Return (X, Y) of the center of cell containing provided text 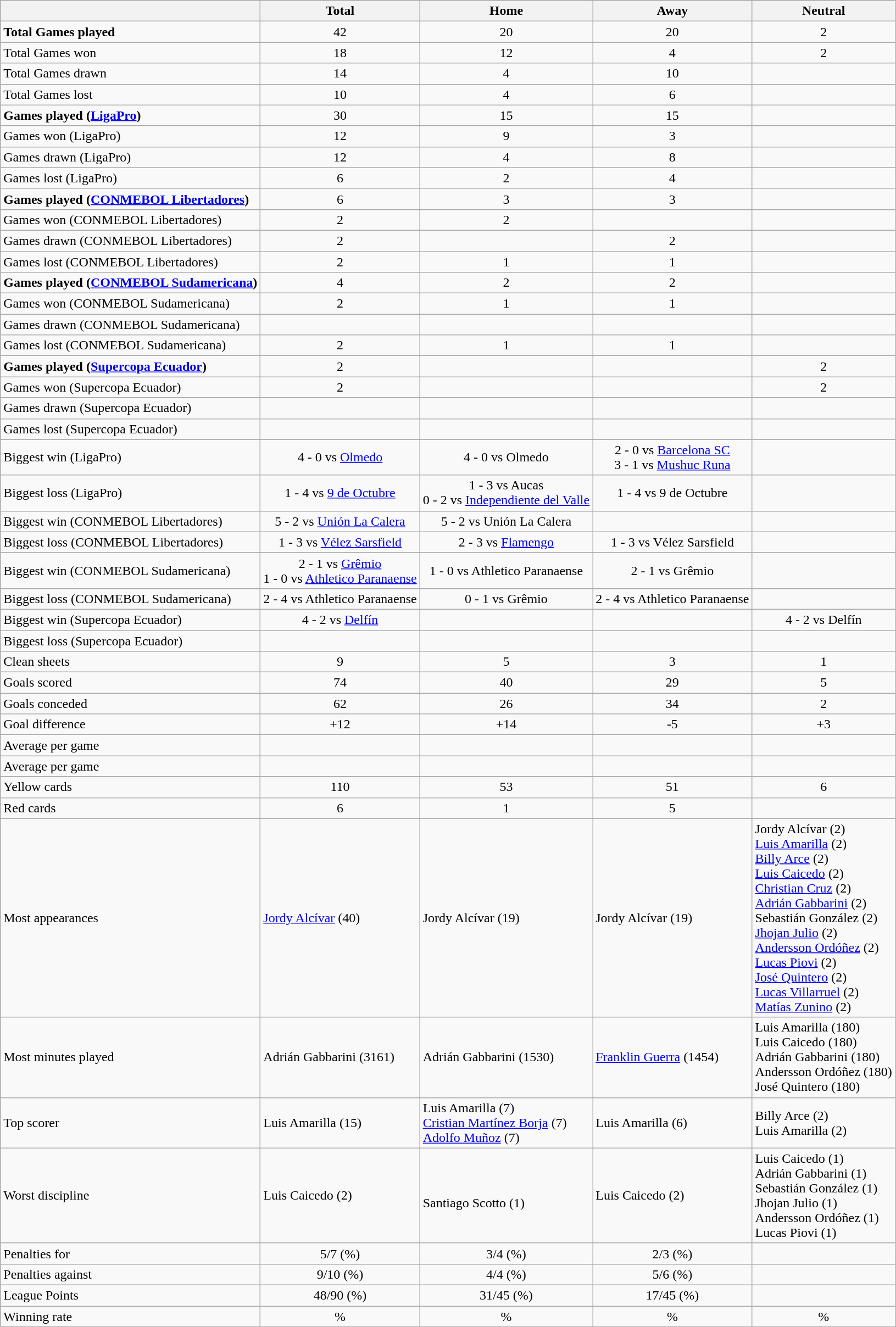
Home (507, 11)
Biggest win (CONMEBOL Libertadores) (131, 521)
Clean sheets (131, 662)
Winning rate (131, 1317)
Biggest loss (Supercopa Ecuador) (131, 641)
Luis Amarilla (180)Luis Caicedo (180)Adrián Gabbarini (180)Andersson Ordóñez (180)José Quintero (180) (823, 1057)
8 (672, 157)
3/4 (%) (507, 1253)
Games lost (Supercopa Ecuador) (131, 429)
Games lost (CONMEBOL Libertadores) (131, 262)
Biggest win (Supercopa Ecuador) (131, 620)
Luis Amarilla (15) (340, 1123)
Games played (CONMEBOL Sudamericana) (131, 283)
+3 (823, 724)
Goal difference (131, 724)
Away (672, 11)
Total Games won (131, 53)
Biggest loss (LigaPro) (131, 493)
Luis Amarilla (6) (672, 1123)
0 - 1 vs Grêmio (507, 599)
Games won (Supercopa Ecuador) (131, 387)
League Points (131, 1295)
2 - 3 vs Flamengo (507, 542)
Biggest loss (CONMEBOL Sudamericana) (131, 599)
51 (672, 787)
42 (340, 32)
30 (340, 115)
48/90 (%) (340, 1295)
Biggest loss (CONMEBOL Libertadores) (131, 542)
Santiago Scotto (1) (507, 1195)
Games drawn (Supercopa Ecuador) (131, 408)
2 - 0 vs Barcelona SC3 - 1 vs Mushuc Runa (672, 457)
Franklin Guerra (1454) (672, 1057)
Games drawn (CONMEBOL Libertadores) (131, 241)
26 (507, 704)
2 - 1 vs Grêmio (672, 570)
Adrián Gabbarini (1530) (507, 1057)
5/6 (%) (672, 1274)
+12 (340, 724)
Games played (Supercopa Ecuador) (131, 366)
Games lost (CONMEBOL Sudamericana) (131, 345)
Biggest win (CONMEBOL Sudamericana) (131, 570)
Total Games drawn (131, 74)
Jordy Alcívar (40) (340, 918)
110 (340, 787)
Games won (CONMEBOL Sudamericana) (131, 304)
Luis Caicedo (1) Adrián Gabbarini (1) Sebastián González (1) Jhojan Julio (1) Andersson Ordóñez (1) Lucas Piovi (1) (823, 1195)
62 (340, 704)
1 - 3 vs Aucas0 - 2 vs Independiente del Valle (507, 493)
31/45 (%) (507, 1295)
18 (340, 53)
Total Games played (131, 32)
4/4 (%) (507, 1274)
Games won (CONMEBOL Libertadores) (131, 220)
34 (672, 704)
40 (507, 683)
Neutral (823, 11)
Worst discipline (131, 1195)
Penalties for (131, 1253)
+14 (507, 724)
Total (340, 11)
5/7 (%) (340, 1253)
Most minutes played (131, 1057)
14 (340, 74)
Top scorer (131, 1123)
Biggest win (LigaPro) (131, 457)
Luis Amarilla (7)Cristian Martínez Borja (7)Adolfo Muñoz (7) (507, 1123)
Games played (CONMEBOL Libertadores) (131, 199)
Goals conceded (131, 704)
Most appearances (131, 918)
1 - 0 vs Athletico Paranaense (507, 570)
Games drawn (CONMEBOL Sudamericana) (131, 325)
Games drawn (LigaPro) (131, 157)
Billy Arce (2)Luis Amarilla (2) (823, 1123)
Red cards (131, 808)
2 - 1 vs Grêmio1 - 0 vs Athletico Paranaense (340, 570)
74 (340, 683)
Total Games lost (131, 94)
Penalties against (131, 1274)
Games lost (LigaPro) (131, 178)
Yellow cards (131, 787)
Adrián Gabbarini (3161) (340, 1057)
-5 (672, 724)
2/3 (%) (672, 1253)
17/45 (%) (672, 1295)
Games won (LigaPro) (131, 136)
Goals scored (131, 683)
29 (672, 683)
9/10 (%) (340, 1274)
Games played (LigaPro) (131, 115)
53 (507, 787)
